Capture the cell that displays the provided text and extract its (x, y) central coordinate. 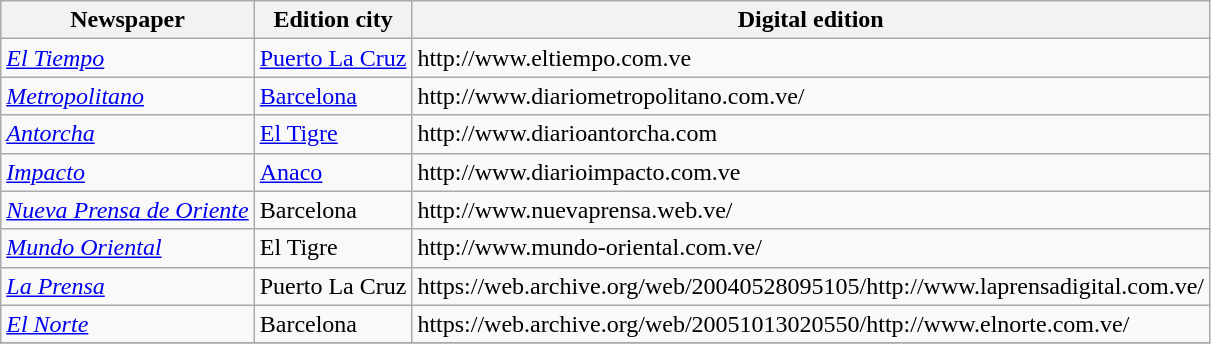
Digital edition (811, 20)
http://www.eltiempo.com.ve (811, 58)
Antorcha (128, 134)
Newspaper (128, 20)
Mundo Oriental (128, 248)
http://www.diarioimpacto.com.ve (811, 172)
Metropolitano (128, 96)
http://www.diarioantorcha.com (811, 134)
http://www.diariometropolitano.com.ve/ (811, 96)
La Prensa (128, 286)
http://www.nuevaprensa.web.ve/ (811, 210)
El Tiempo (128, 58)
https://web.archive.org/web/20051013020550/http://www.elnorte.com.ve/ (811, 324)
Edition city (333, 20)
El Norte (128, 324)
Impacto (128, 172)
Anaco (333, 172)
http://www.mundo-oriental.com.ve/ (811, 248)
https://web.archive.org/web/20040528095105/http://www.laprensadigital.com.ve/ (811, 286)
Nueva Prensa de Oriente (128, 210)
